Pinpoint the cell where the given text exists, returning its [x, y] midpoint coordinate. 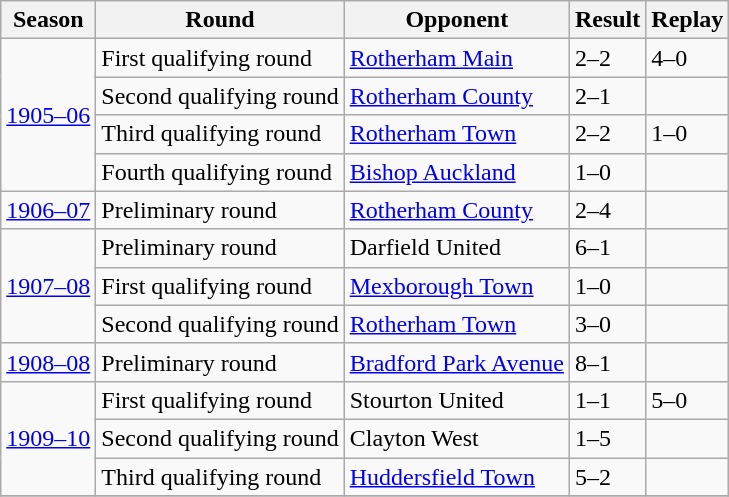
1908–08 [48, 362]
Clayton West [456, 438]
Darfield United [456, 248]
1905–06 [48, 115]
Rotherham Main [456, 58]
8–1 [607, 362]
Mexborough Town [456, 286]
Replay [688, 20]
2–1 [607, 96]
1–1 [607, 400]
Result [607, 20]
Fourth qualifying round [220, 172]
Season [48, 20]
Stourton United [456, 400]
1907–08 [48, 286]
Bradford Park Avenue [456, 362]
1909–10 [48, 438]
5–2 [607, 477]
5–0 [688, 400]
Round [220, 20]
3–0 [607, 324]
Bishop Auckland [456, 172]
Huddersfield Town [456, 477]
6–1 [607, 248]
Opponent [456, 20]
4–0 [688, 58]
1906–07 [48, 210]
2–4 [607, 210]
1–5 [607, 438]
